Detect which cell encompasses the target text, then output its (x, y) center coordinate. 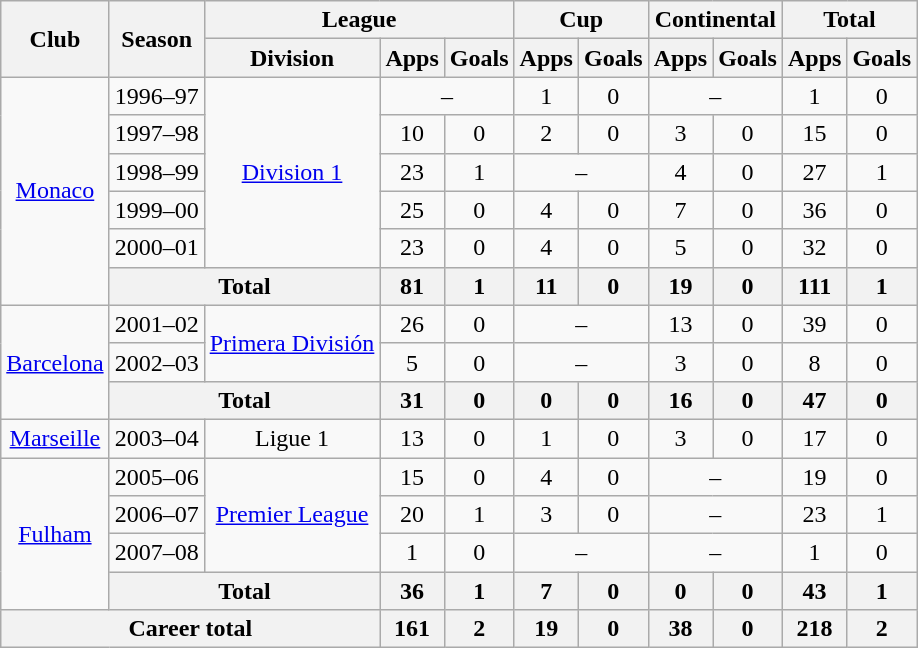
League (359, 20)
20 (412, 515)
Career total (190, 629)
2000–01 (156, 248)
43 (814, 591)
27 (814, 172)
Division (292, 58)
161 (412, 629)
218 (814, 629)
Division 1 (292, 172)
47 (814, 400)
Fulham (55, 534)
2005–06 (156, 477)
1998–99 (156, 172)
Season (156, 39)
8 (814, 362)
11 (546, 286)
81 (412, 286)
1999–00 (156, 210)
2007–08 (156, 553)
32 (814, 248)
Premier League (292, 515)
2002–03 (156, 362)
10 (412, 134)
Monaco (55, 191)
25 (412, 210)
Barcelona (55, 362)
2001–02 (156, 324)
Marseille (55, 438)
1996–97 (156, 96)
16 (680, 400)
39 (814, 324)
Continental (715, 20)
Primera División (292, 343)
17 (814, 438)
Ligue 1 (292, 438)
26 (412, 324)
2003–04 (156, 438)
38 (680, 629)
Cup (581, 20)
2006–07 (156, 515)
Club (55, 39)
111 (814, 286)
1997–98 (156, 134)
31 (412, 400)
